From the cell containing the given text, extract its center point as (x, y) coordinate. 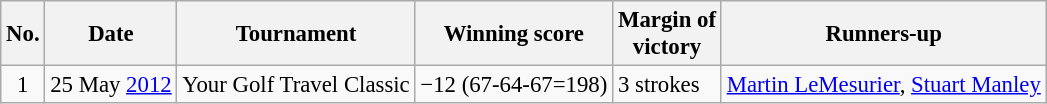
Martin LeMesurier, Stuart Manley (884, 85)
Runners-up (884, 34)
1 (23, 85)
No. (23, 34)
Date (111, 34)
25 May 2012 (111, 85)
−12 (67-64-67=198) (514, 85)
3 strokes (668, 85)
Winning score (514, 34)
Your Golf Travel Classic (296, 85)
Tournament (296, 34)
Margin ofvictory (668, 34)
